Capture the cell that displays the provided text and extract its (x, y) central coordinate. 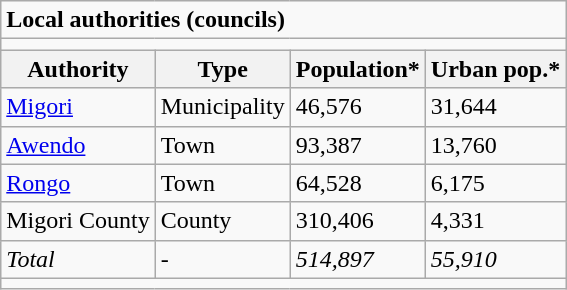
Municipality (222, 107)
Migori County (78, 221)
64,528 (358, 183)
Total (78, 259)
Population* (358, 69)
310,406 (358, 221)
31,644 (495, 107)
Awendo (78, 145)
55,910 (495, 259)
4,331 (495, 221)
514,897 (358, 259)
46,576 (358, 107)
Type (222, 69)
Authority (78, 69)
- (222, 259)
Migori (78, 107)
Local authorities (councils) (284, 20)
Urban pop.* (495, 69)
County (222, 221)
Rongo (78, 183)
6,175 (495, 183)
13,760 (495, 145)
93,387 (358, 145)
